Identify which cell holds the provided text, then report its (x, y) central coordinate. 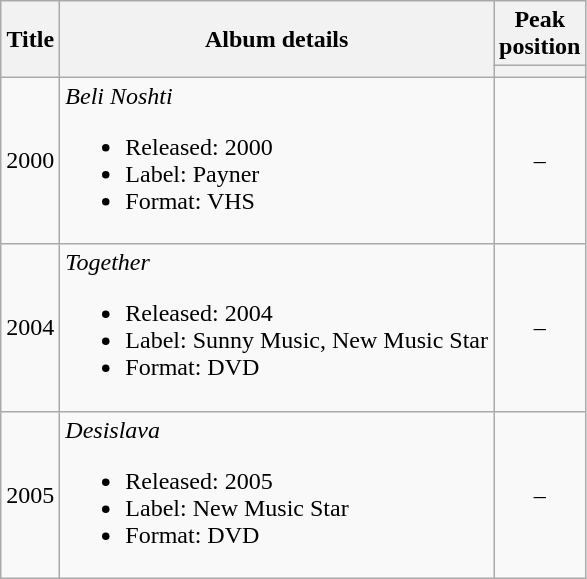
Beli NoshtiReleased: 2000Label: PaynerFormat: VHS (277, 160)
2000 (30, 160)
DesislavaReleased: 2005Label: New Music StarFormat: DVD (277, 494)
TogetherReleased: 2004Label: Sunny Music, New Music StarFormat: DVD (277, 328)
2005 (30, 494)
Album details (277, 39)
Title (30, 39)
Peak position (540, 34)
2004 (30, 328)
